Locate the cell with the specified text and output its (X, Y) center coordinate. 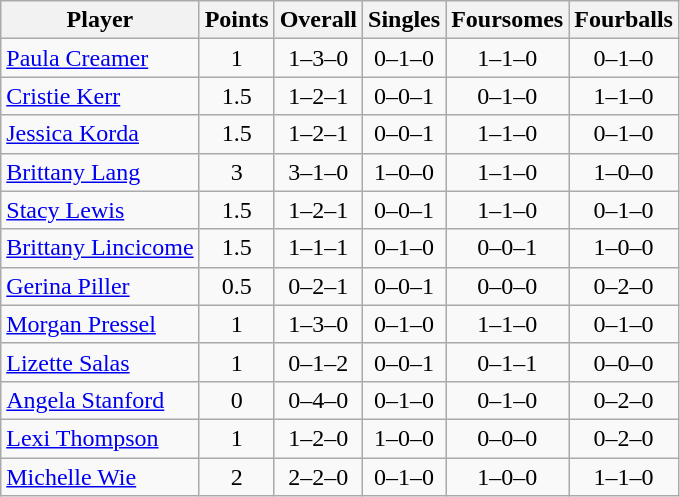
3 (236, 172)
Overall (318, 20)
0–1–1 (508, 362)
Gerina Piller (100, 286)
Stacy Lewis (100, 210)
Lexi Thompson (100, 438)
Foursomes (508, 20)
Fourballs (624, 20)
Singles (404, 20)
Brittany Lang (100, 172)
Cristie Kerr (100, 96)
Lizette Salas (100, 362)
1–1–1 (318, 248)
Jessica Korda (100, 134)
Michelle Wie (100, 477)
Angela Stanford (100, 400)
2–2–0 (318, 477)
0.5 (236, 286)
Brittany Lincicome (100, 248)
0–2–1 (318, 286)
0 (236, 400)
0–4–0 (318, 400)
Paula Creamer (100, 58)
Player (100, 20)
0–1–2 (318, 362)
2 (236, 477)
Morgan Pressel (100, 324)
Points (236, 20)
3–1–0 (318, 172)
1–2–0 (318, 438)
